Return (X, Y) of the center of cell containing provided text 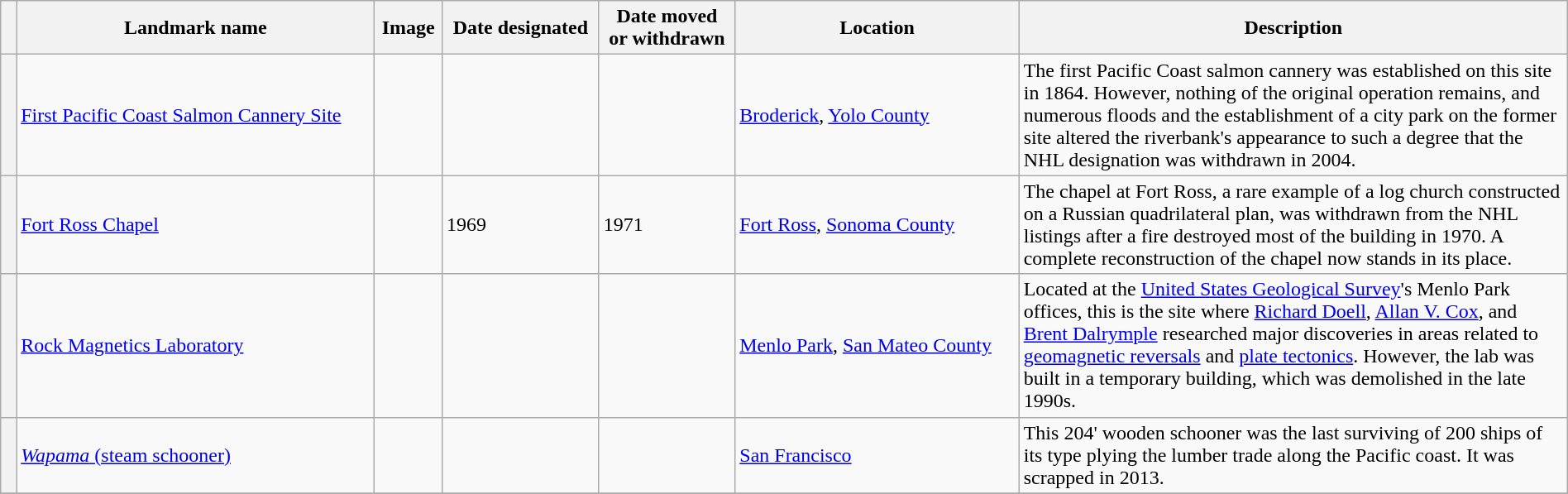
Date movedor withdrawn (667, 28)
Wapama (steam schooner) (195, 455)
Image (409, 28)
Description (1293, 28)
First Pacific Coast Salmon Cannery Site (195, 115)
Landmark name (195, 28)
Date designated (521, 28)
1969 (521, 225)
San Francisco (877, 455)
1971 (667, 225)
Fort Ross Chapel (195, 225)
Rock Magnetics Laboratory (195, 346)
This 204' wooden schooner was the last surviving of 200 ships of its type plying the lumber trade along the Pacific coast. It was scrapped in 2013. (1293, 455)
Broderick, Yolo County (877, 115)
Location (877, 28)
Fort Ross, Sonoma County (877, 225)
Menlo Park, San Mateo County (877, 346)
